Provide the (X, Y) coordinate of the cell's center where the given text is located.  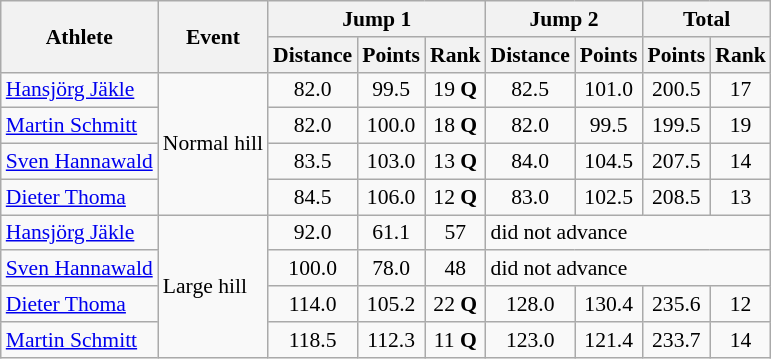
78.0 (391, 269)
84.5 (312, 197)
200.5 (677, 90)
61.1 (391, 233)
22 Q (456, 304)
13 (740, 197)
103.0 (391, 162)
104.5 (609, 162)
121.4 (609, 340)
13 Q (456, 162)
Jump 2 (564, 19)
207.5 (677, 162)
106.0 (391, 197)
57 (456, 233)
112.3 (391, 340)
101.0 (609, 90)
130.4 (609, 304)
18 Q (456, 126)
48 (456, 269)
123.0 (530, 340)
199.5 (677, 126)
Athlete (80, 36)
84.0 (530, 162)
102.5 (609, 197)
208.5 (677, 197)
233.7 (677, 340)
17 (740, 90)
83.0 (530, 197)
Large hill (213, 286)
19 (740, 126)
83.5 (312, 162)
114.0 (312, 304)
12 Q (456, 197)
128.0 (530, 304)
105.2 (391, 304)
Jump 1 (377, 19)
12 (740, 304)
118.5 (312, 340)
19 Q (456, 90)
11 Q (456, 340)
235.6 (677, 304)
Event (213, 36)
Normal hill (213, 143)
Total (707, 19)
92.0 (312, 233)
82.5 (530, 90)
